Identify which cell holds the provided text, then report its (X, Y) central coordinate. 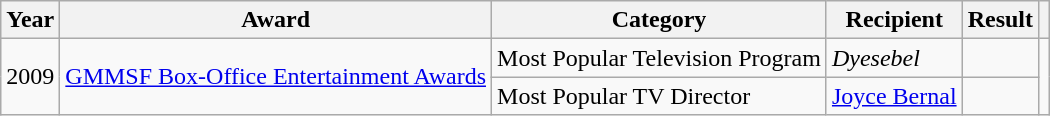
Joyce Bernal (894, 96)
Dyesebel (894, 58)
Category (660, 20)
Recipient (894, 20)
2009 (30, 77)
GMMSF Box-Office Entertainment Awards (276, 77)
Result (1000, 20)
Award (276, 20)
Most Popular Television Program (660, 58)
Most Popular TV Director (660, 96)
Year (30, 20)
